Return (x, y) of the center of cell containing provided text 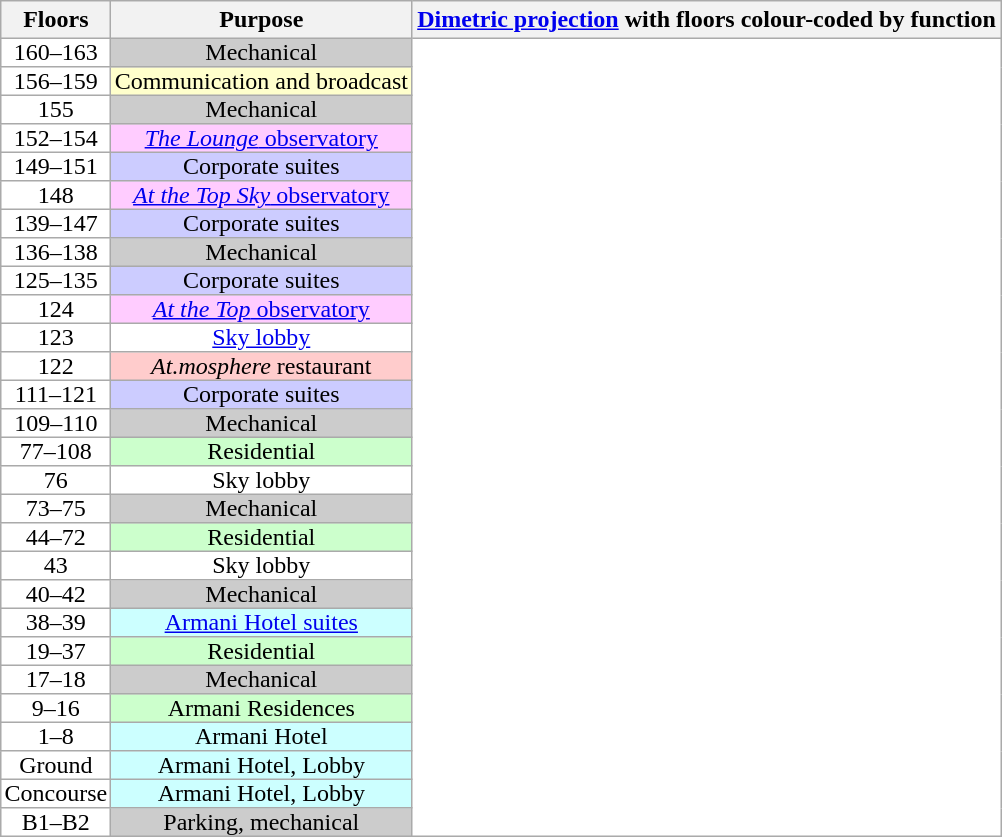
139–147 (56, 224)
44–72 (56, 537)
Dimetric projection with floors colour-coded by function (707, 20)
111–121 (56, 395)
149–151 (56, 167)
The Lounge observatory (262, 138)
125–135 (56, 281)
Concourse (56, 794)
Purpose (262, 20)
19–37 (56, 651)
Armani Hotel suites (262, 623)
Communication and broadcast (262, 81)
156–159 (56, 81)
148 (56, 195)
Armani Hotel (262, 737)
123 (56, 338)
73–75 (56, 509)
124 (56, 309)
At the Top observatory (262, 309)
Parking, mechanical (262, 822)
38–39 (56, 623)
76 (56, 480)
40–42 (56, 594)
9–16 (56, 708)
109–110 (56, 423)
17–18 (56, 680)
152–154 (56, 138)
B1–B2 (56, 822)
77–108 (56, 452)
At the Top Sky observatory (262, 195)
Armani Residences (262, 708)
160–163 (56, 53)
136–138 (56, 252)
Ground (56, 765)
Floors (56, 20)
At.mosphere restaurant (262, 366)
1–8 (56, 737)
43 (56, 566)
122 (56, 366)
155 (56, 110)
